Pinpoint the cell where the given text exists, returning its [X, Y] midpoint coordinate. 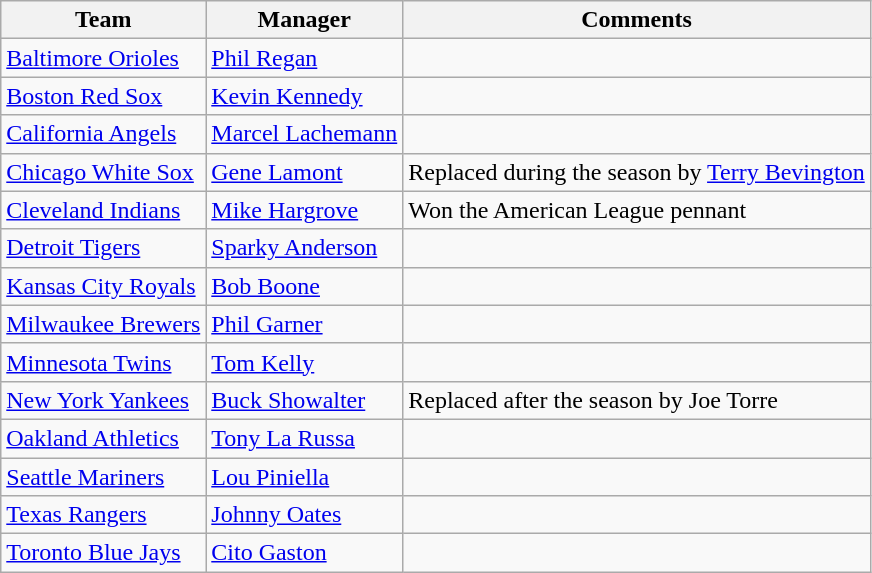
Oakland Athletics [104, 438]
Toronto Blue Jays [104, 553]
Gene Lamont [304, 172]
Mike Hargrove [304, 210]
Texas Rangers [104, 515]
Phil Garner [304, 324]
Tom Kelly [304, 362]
Kansas City Royals [104, 286]
New York Yankees [104, 400]
Seattle Mariners [104, 477]
Team [104, 20]
Boston Red Sox [104, 96]
Bob Boone [304, 286]
Marcel Lachemann [304, 134]
Lou Piniella [304, 477]
Buck Showalter [304, 400]
Sparky Anderson [304, 248]
Tony La Russa [304, 438]
Detroit Tigers [104, 248]
California Angels [104, 134]
Baltimore Orioles [104, 58]
Cito Gaston [304, 553]
Johnny Oates [304, 515]
Minnesota Twins [104, 362]
Milwaukee Brewers [104, 324]
Chicago White Sox [104, 172]
Won the American League pennant [637, 210]
Manager [304, 20]
Replaced after the season by Joe Torre [637, 400]
Comments [637, 20]
Cleveland Indians [104, 210]
Kevin Kennedy [304, 96]
Replaced during the season by Terry Bevington [637, 172]
Phil Regan [304, 58]
